Locate the cell with the specified text and output its [x, y] center coordinate. 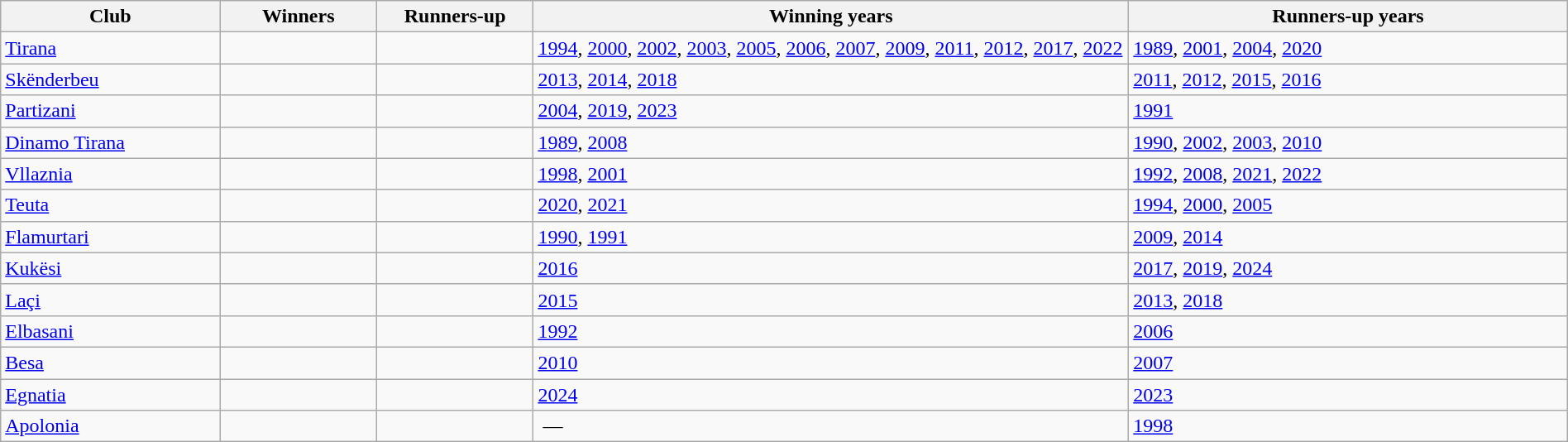
1992 [831, 331]
Winners [298, 17]
Teuta [111, 205]
2004, 2019, 2023 [831, 111]
Egnatia [111, 395]
Kukësi [111, 268]
Tirana [111, 48]
1989, 2008 [831, 142]
2007 [1348, 363]
2009, 2014 [1348, 237]
Apolonia [111, 426]
Flamurtari [111, 237]
Dinamo Tirana [111, 142]
2011, 2012, 2015, 2016 [1348, 79]
2010 [831, 363]
Partizani [111, 111]
1994, 2000, 2005 [1348, 205]
2013, 2014, 2018 [831, 79]
1994, 2000, 2002, 2003, 2005, 2006, 2007, 2009, 2011, 2012, 2017, 2022 [831, 48]
Elbasani [111, 331]
2023 [1348, 395]
1989, 2001, 2004, 2020 [1348, 48]
2017, 2019, 2024 [1348, 268]
1992, 2008, 2021, 2022 [1348, 174]
1991 [1348, 111]
Besa [111, 363]
Vllaznia [111, 174]
1990, 1991 [831, 237]
2013, 2018 [1348, 300]
2006 [1348, 331]
Club [111, 17]
Laçi [111, 300]
2020, 2021 [831, 205]
— [831, 426]
Winning years [831, 17]
1998 [1348, 426]
1998, 2001 [831, 174]
2015 [831, 300]
2024 [831, 395]
2016 [831, 268]
Skënderbeu [111, 79]
Runners-up years [1348, 17]
Runners-up [455, 17]
1990, 2002, 2003, 2010 [1348, 142]
